From the cell containing the given text, extract its center point as [x, y] coordinate. 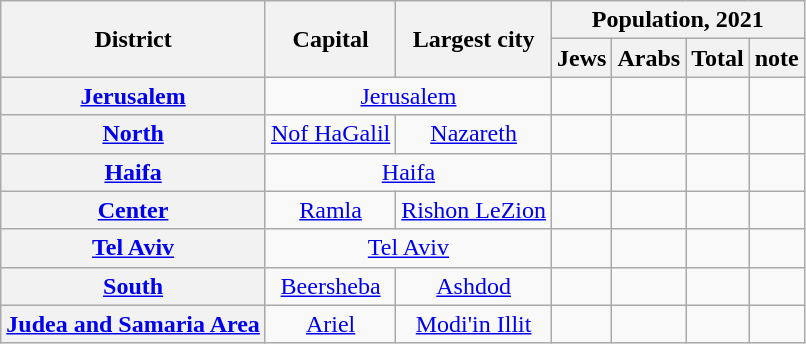
Arabs [649, 58]
Center [134, 210]
Rishon LeZion [474, 210]
Jews [581, 58]
Modi'in Illit [474, 324]
Population, 2021 [678, 20]
Nof HaGalil [330, 134]
Judea and Samaria Area [134, 324]
Beersheba [330, 286]
North [134, 134]
Total [718, 58]
South [134, 286]
Ramla [330, 210]
Ashdod [474, 286]
Nazareth [474, 134]
note [776, 58]
Ariel [330, 324]
District [134, 39]
Largest city [474, 39]
Capital [330, 39]
